Scan for the cell matching the given text and deliver its (x, y) coordinate at center. 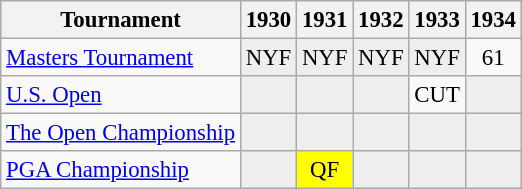
1933 (437, 20)
CUT (437, 95)
1932 (381, 20)
Masters Tournament (121, 58)
QF (325, 170)
61 (493, 58)
Tournament (121, 20)
PGA Championship (121, 170)
The Open Championship (121, 133)
1930 (268, 20)
1931 (325, 20)
U.S. Open (121, 95)
1934 (493, 20)
